Scan for the cell matching the given text and deliver its [x, y] coordinate at center. 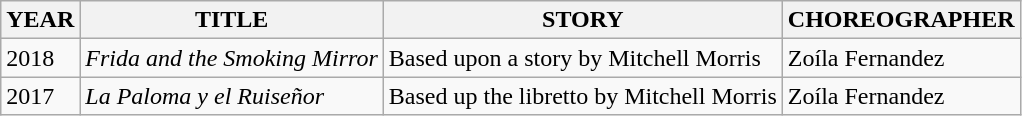
YEAR [40, 20]
2018 [40, 58]
Based up the libretto by Mitchell Morris [582, 96]
Based upon a story by Mitchell Morris [582, 58]
Frida and the Smoking Mirror [232, 58]
2017 [40, 96]
CHOREOGRAPHER [901, 20]
La Paloma y el Ruiseñor [232, 96]
STORY [582, 20]
TITLE [232, 20]
